Provide the [x, y] coordinate of the cell's center where the given text is located.  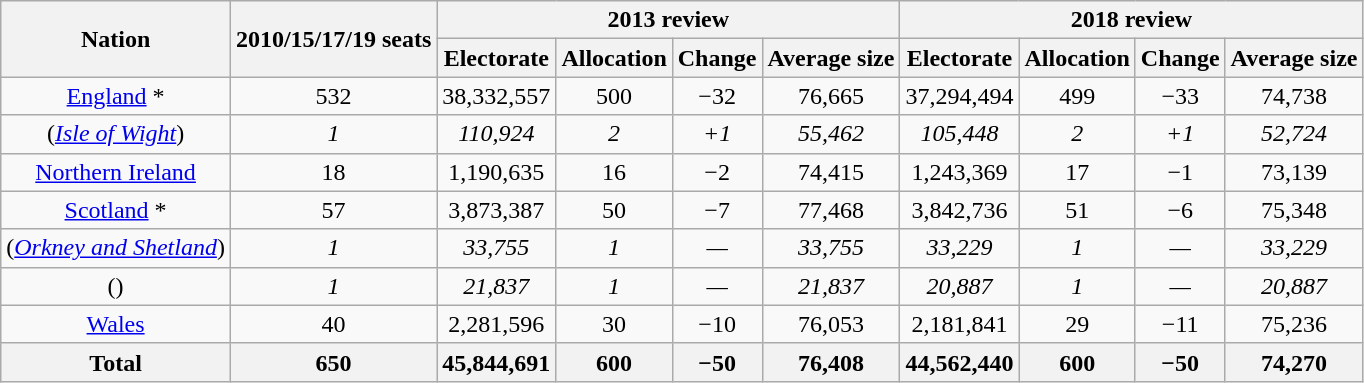
() [116, 286]
18 [333, 172]
73,139 [1294, 172]
−2 [717, 172]
2,281,596 [496, 324]
16 [614, 172]
1,243,369 [960, 172]
40 [333, 324]
2,181,841 [960, 324]
−7 [717, 210]
−6 [1180, 210]
74,738 [1294, 96]
74,270 [1294, 362]
1,190,635 [496, 172]
3,873,387 [496, 210]
110,924 [496, 134]
−11 [1180, 324]
Scotland * [116, 210]
3,842,736 [960, 210]
(Isle of Wight) [116, 134]
76,665 [831, 96]
45,844,691 [496, 362]
532 [333, 96]
30 [614, 324]
Northern Ireland [116, 172]
50 [614, 210]
51 [1077, 210]
57 [333, 210]
(Orkney and Shetland) [116, 248]
76,053 [831, 324]
−10 [717, 324]
17 [1077, 172]
44,562,440 [960, 362]
499 [1077, 96]
38,332,557 [496, 96]
75,348 [1294, 210]
2010/15/17/19 seats [333, 39]
105,448 [960, 134]
Nation [116, 39]
37,294,494 [960, 96]
29 [1077, 324]
2013 review [668, 20]
−1 [1180, 172]
650 [333, 362]
52,724 [1294, 134]
500 [614, 96]
−32 [717, 96]
75,236 [1294, 324]
Total [116, 362]
−33 [1180, 96]
2018 review [1132, 20]
77,468 [831, 210]
76,408 [831, 362]
Wales [116, 324]
England * [116, 96]
74,415 [831, 172]
55,462 [831, 134]
